Capture the cell that displays the provided text and extract its [x, y] central coordinate. 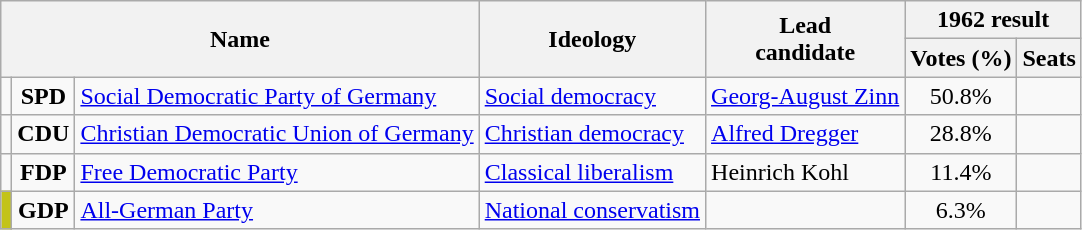
Georg-August Zinn [806, 96]
Seats [1049, 58]
Name [240, 39]
Social Democratic Party of Germany [277, 96]
Heinrich Kohl [806, 172]
Free Democratic Party [277, 172]
Classical liberalism [592, 172]
50.8% [961, 96]
SPD [44, 96]
FDP [44, 172]
Christian Democratic Union of Germany [277, 134]
Ideology [592, 39]
11.4% [961, 172]
GDP [44, 210]
Leadcandidate [806, 39]
Alfred Dregger [806, 134]
Social democracy [592, 96]
National conservatism [592, 210]
28.8% [961, 134]
1962 result [994, 20]
Christian democracy [592, 134]
6.3% [961, 210]
All-German Party [277, 210]
Votes (%) [961, 58]
CDU [44, 134]
